Pinpoint the cell where the given text exists, returning its (x, y) midpoint coordinate. 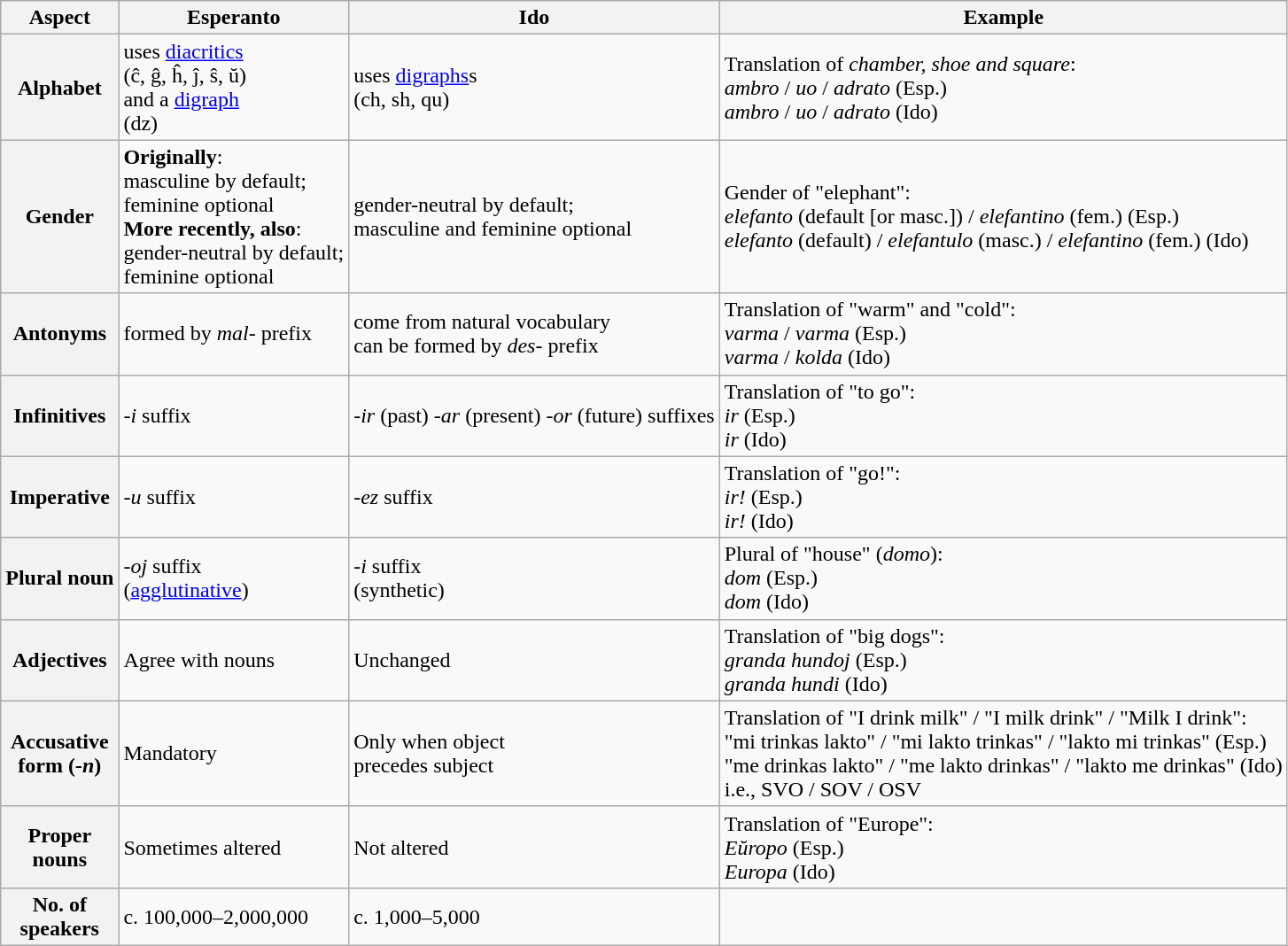
Propernouns (60, 847)
Infinitives (60, 415)
Sometimes altered (234, 847)
-oj suffix(agglutinative) (234, 578)
-ez suffix (535, 497)
Unchanged (535, 660)
Agree with nouns (234, 660)
Accusativeform (-n) (60, 753)
Ido (535, 18)
No. ofspeakers (60, 916)
Originally:masculine by default;feminine optionalMore recently, also:gender-neutral by default;feminine optional (234, 216)
come from natural vocabulary can be formed by des- prefix (535, 334)
uses digraphss(ch, sh, qu) (535, 87)
Plural noun (60, 578)
Not altered (535, 847)
Gender of "elephant":elefanto (default [or masc.]) / elefantino (fem.) (Esp.)elefanto (default) / elefantulo (masc.) / elefantino (fem.) (Ido) (1003, 216)
Translation of "Europe":Eŭropo (Esp.)Europa (Ido) (1003, 847)
Imperative (60, 497)
Plural of "house" (domo):dom (Esp.)dom (Ido) (1003, 578)
formed by mal- prefix (234, 334)
uses diacritics(ĉ, ĝ, ĥ, ĵ, ŝ, ŭ)and a digraph(dz) (234, 87)
c. 100,000–2,000,000 (234, 916)
Translation of chamber, shoe and square:ambro / uo / adrato (Esp.)ambro / uo / adrato (Ido) (1003, 87)
Antonyms (60, 334)
-ir (past) -ar (present) -or (future) suffixes (535, 415)
Aspect (60, 18)
gender-neutral by default;masculine and feminine optional (535, 216)
Adjectives (60, 660)
-u suffix (234, 497)
-i suffix(synthetic) (535, 578)
Only when objectprecedes subject (535, 753)
Translation of "go!":ir! (Esp.)ir! (Ido) (1003, 497)
Translation of "warm" and "cold":varma / varma (Esp.)varma / kolda (Ido) (1003, 334)
Translation of "big dogs":granda hundoj (Esp.)granda hundi (Ido) (1003, 660)
Alphabet (60, 87)
Esperanto (234, 18)
Mandatory (234, 753)
Translation of "to go":ir (Esp.)ir (Ido) (1003, 415)
Example (1003, 18)
-i suffix (234, 415)
Gender (60, 216)
c. 1,000–5,000 (535, 916)
